Determine the (X, Y) coordinate at the center of the cell enclosing the given text.  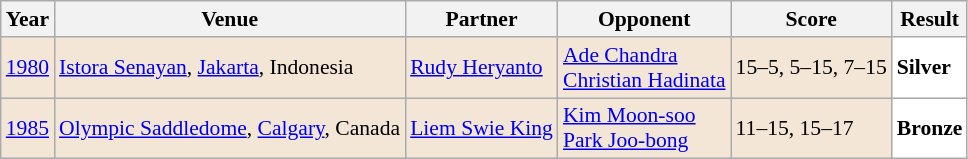
Bronze (930, 128)
1985 (28, 128)
Opponent (644, 19)
11–15, 15–17 (812, 128)
Liem Swie King (482, 128)
Result (930, 19)
Istora Senayan, Jakarta, Indonesia (230, 68)
Partner (482, 19)
Ade Chandra Christian Hadinata (644, 68)
Rudy Heryanto (482, 68)
Kim Moon-soo Park Joo-bong (644, 128)
Venue (230, 19)
Year (28, 19)
Score (812, 19)
Olympic Saddledome, Calgary, Canada (230, 128)
15–5, 5–15, 7–15 (812, 68)
Silver (930, 68)
1980 (28, 68)
